Identify which cell holds the provided text, then report its (x, y) central coordinate. 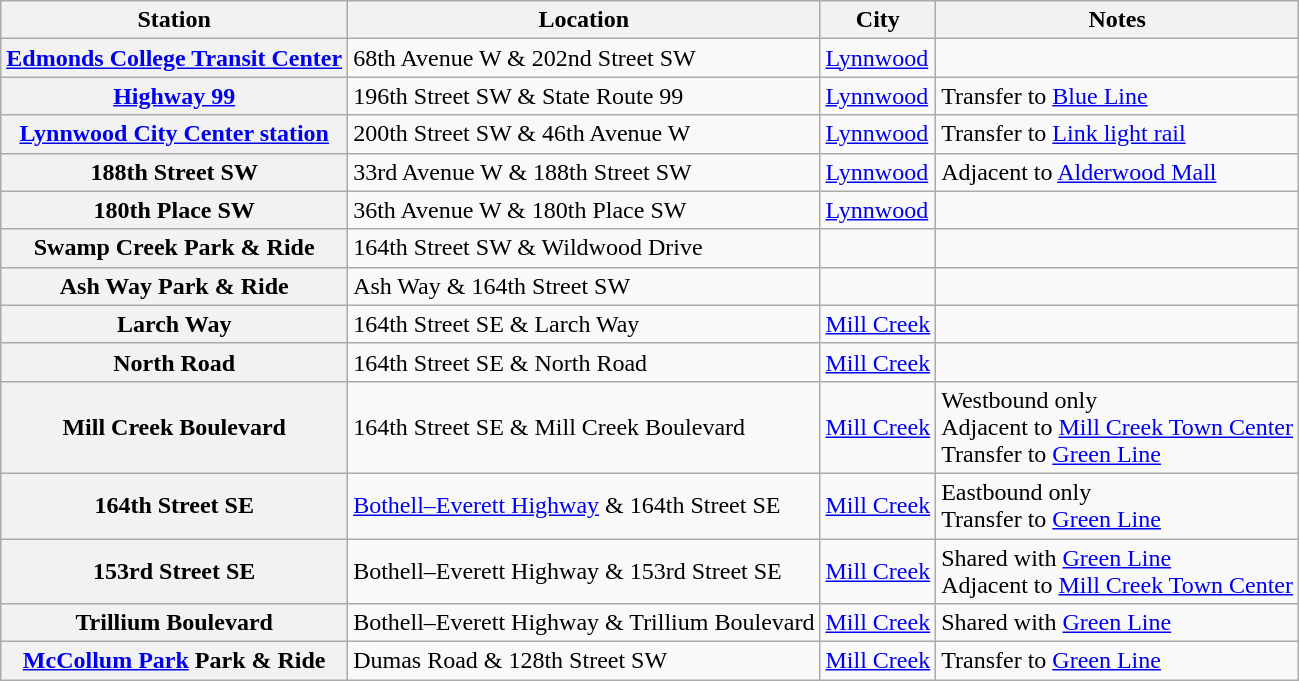
North Road (174, 362)
33rd Avenue W & 188th Street SW (584, 172)
Lynnwood City Center station (174, 134)
Ash Way Park & Ride (174, 286)
188th Street SW (174, 172)
Adjacent to Alderwood Mall (1118, 172)
164th Street SE & Larch Way (584, 324)
Notes (1118, 20)
Edmonds College Transit Center (174, 58)
Bothell–Everett Highway & Trillium Boulevard (584, 623)
Mill Creek Boulevard (174, 427)
Shared with Green LineAdjacent to Mill Creek Town Center (1118, 570)
Ash Way & 164th Street SW (584, 286)
City (878, 20)
Swamp Creek Park & Ride (174, 248)
Bothell–Everett Highway & 153rd Street SE (584, 570)
Trillium Boulevard (174, 623)
164th Street SW & Wildwood Drive (584, 248)
Shared with Green Line (1118, 623)
36th Avenue W & 180th Place SW (584, 210)
180th Place SW (174, 210)
164th Street SE (174, 506)
Bothell–Everett Highway & 164th Street SE (584, 506)
153rd Street SE (174, 570)
Larch Way (174, 324)
68th Avenue W & 202nd Street SW (584, 58)
Transfer to Link light rail (1118, 134)
Highway 99 (174, 96)
164th Street SE & North Road (584, 362)
Eastbound onlyTransfer to Green Line (1118, 506)
200th Street SW & 46th Avenue W (584, 134)
Location (584, 20)
196th Street SW & State Route 99 (584, 96)
Westbound onlyAdjacent to Mill Creek Town CenterTransfer to Green Line (1118, 427)
164th Street SE & Mill Creek Boulevard (584, 427)
McCollum Park Park & Ride (174, 661)
Station (174, 20)
Dumas Road & 128th Street SW (584, 661)
Transfer to Blue Line (1118, 96)
Transfer to Green Line (1118, 661)
